Provide the (X, Y) coordinate of the cell's center where the given text is located.  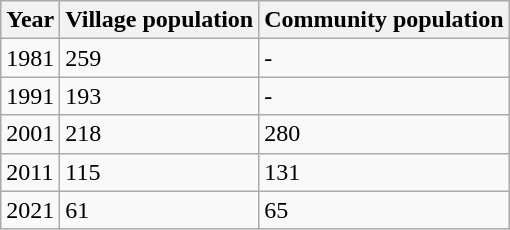
280 (384, 134)
2011 (30, 172)
1991 (30, 96)
Village population (160, 20)
193 (160, 96)
2021 (30, 210)
Year (30, 20)
115 (160, 172)
218 (160, 134)
65 (384, 210)
61 (160, 210)
1981 (30, 58)
259 (160, 58)
131 (384, 172)
2001 (30, 134)
Community population (384, 20)
